Output the (X, Y) coordinate of the center of the cell containing the given text.  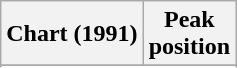
Chart (1991) (72, 34)
Peakposition (189, 34)
